Extract the (X, Y) coordinate from the center of the cell holding the provided text.  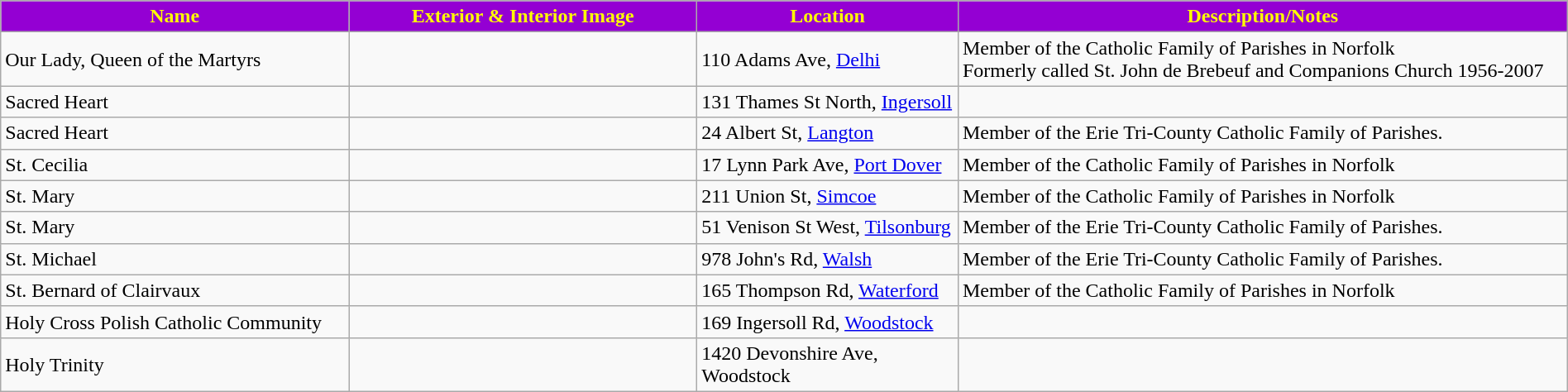
Description/Notes (1262, 17)
169 Ingersoll Rd, Woodstock (828, 322)
St. Bernard of Clairvaux (175, 290)
Holy Cross Polish Catholic Community (175, 322)
Location (828, 17)
51 Venison St West, Tilsonburg (828, 227)
165 Thompson Rd, Waterford (828, 290)
St. Michael (175, 259)
17 Lynn Park Ave, Port Dover (828, 165)
Holy Trinity (175, 364)
24 Albert St, Langton (828, 133)
Exterior & Interior Image (523, 17)
131 Thames St North, Ingersoll (828, 102)
Member of the Catholic Family of Parishes in NorfolkFormerly called St. John de Brebeuf and Companions Church 1956-2007 (1262, 60)
St. Cecilia (175, 165)
1420 Devonshire Ave, Woodstock (828, 364)
978 John's Rd, Walsh (828, 259)
211 Union St, Simcoe (828, 196)
Name (175, 17)
Our Lady, Queen of the Martyrs (175, 60)
110 Adams Ave, Delhi (828, 60)
